Identify which cell holds the provided text, then report its [X, Y] central coordinate. 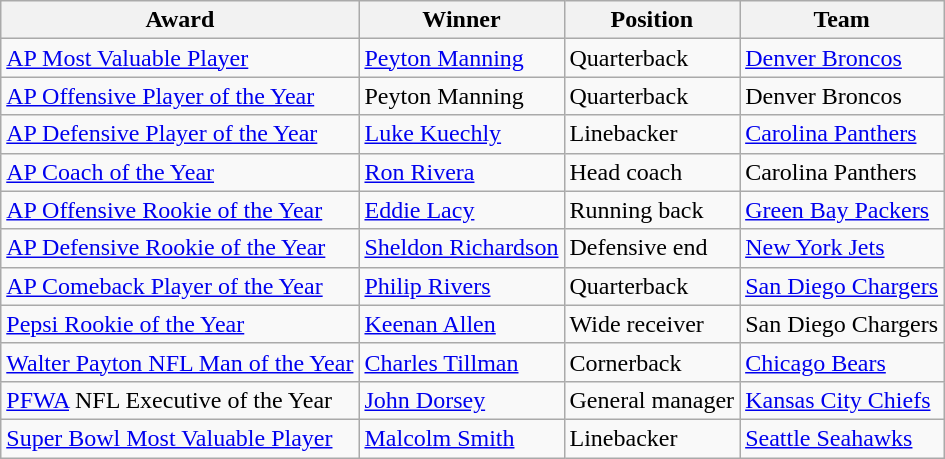
Sheldon Richardson [462, 248]
Position [652, 20]
AP Most Valuable Player [180, 58]
Green Bay Packers [842, 210]
PFWA NFL Executive of the Year [180, 400]
AP Defensive Rookie of the Year [180, 248]
John Dorsey [462, 400]
New York Jets [842, 248]
Defensive end [652, 248]
Chicago Bears [842, 362]
Running back [652, 210]
Award [180, 20]
Eddie Lacy [462, 210]
Winner [462, 20]
Luke Kuechly [462, 134]
AP Defensive Player of the Year [180, 134]
AP Coach of the Year [180, 172]
Super Bowl Most Valuable Player [180, 438]
Charles Tillman [462, 362]
AP Comeback Player of the Year [180, 286]
Head coach [652, 172]
Team [842, 20]
AP Offensive Rookie of the Year [180, 210]
Seattle Seahawks [842, 438]
Pepsi Rookie of the Year [180, 324]
General manager [652, 400]
Philip Rivers [462, 286]
AP Offensive Player of the Year [180, 96]
Keenan Allen [462, 324]
Wide receiver [652, 324]
Kansas City Chiefs [842, 400]
Walter Payton NFL Man of the Year [180, 362]
Ron Rivera [462, 172]
Cornerback [652, 362]
Malcolm Smith [462, 438]
